Pinpoint the cell where the given text exists, returning its (x, y) midpoint coordinate. 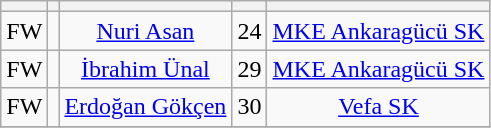
İbrahim Ünal (146, 69)
24 (250, 31)
30 (250, 107)
Nuri Asan (146, 31)
29 (250, 69)
Vefa SK (378, 107)
Erdoğan Gökçen (146, 107)
